Find where the given text appears and provide that cell's center as [x, y] coordinate. 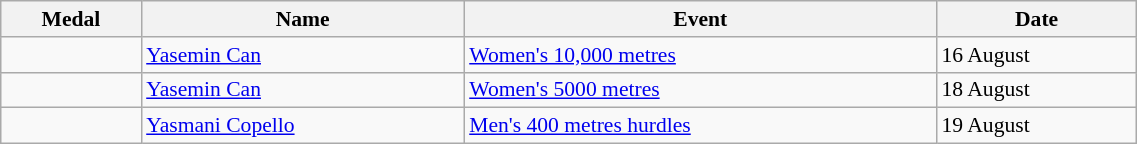
Event [700, 19]
Women's 5000 metres [700, 90]
18 August [1036, 90]
19 August [1036, 126]
Date [1036, 19]
Name [302, 19]
Medal [71, 19]
Women's 10,000 metres [700, 55]
Yasmani Copello [302, 126]
16 August [1036, 55]
Men's 400 metres hurdles [700, 126]
